Output the [X, Y] coordinate of the center of the cell containing the given text.  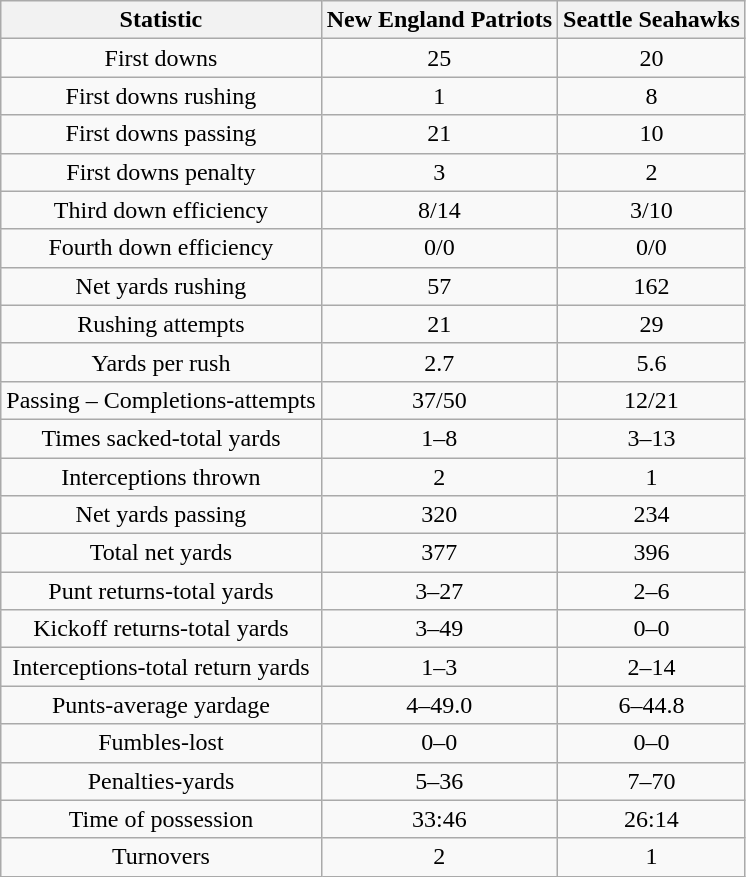
Turnovers [161, 857]
29 [652, 324]
First downs rushing [161, 96]
Interceptions-total return yards [161, 667]
Kickoff returns-total yards [161, 629]
3/10 [652, 210]
8 [652, 96]
4–49.0 [439, 705]
6–44.8 [652, 705]
12/21 [652, 400]
3–13 [652, 438]
57 [439, 286]
Rushing attempts [161, 324]
Punt returns-total yards [161, 591]
2.7 [439, 362]
Net yards passing [161, 515]
234 [652, 515]
377 [439, 553]
Times sacked-total yards [161, 438]
Yards per rush [161, 362]
Penalties-yards [161, 781]
7–70 [652, 781]
10 [652, 134]
162 [652, 286]
33:46 [439, 819]
5–36 [439, 781]
25 [439, 58]
Time of possession [161, 819]
1–3 [439, 667]
3–49 [439, 629]
Seattle Seahawks [652, 20]
Statistic [161, 20]
First downs passing [161, 134]
3–27 [439, 591]
2–14 [652, 667]
396 [652, 553]
Fourth down efficiency [161, 248]
First downs [161, 58]
Net yards rushing [161, 286]
Punts-average yardage [161, 705]
1–8 [439, 438]
3 [439, 172]
Interceptions thrown [161, 477]
Third down efficiency [161, 210]
2–6 [652, 591]
20 [652, 58]
First downs penalty [161, 172]
Passing – Completions-attempts [161, 400]
Fumbles-lost [161, 743]
8/14 [439, 210]
37/50 [439, 400]
320 [439, 515]
New England Patriots [439, 20]
Total net yards [161, 553]
5.6 [652, 362]
26:14 [652, 819]
